Extract the [X, Y] coordinate from the center of the cell holding the provided text.  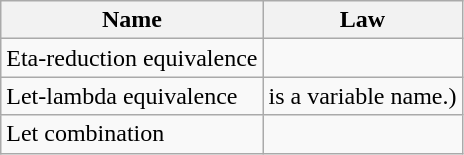
Name [132, 20]
Law [362, 20]
Let combination [132, 134]
Eta-reduction equivalence [132, 58]
is a variable name.) [362, 96]
Let-lambda equivalence [132, 96]
